Detect which cell encompasses the target text, then output its (X, Y) center coordinate. 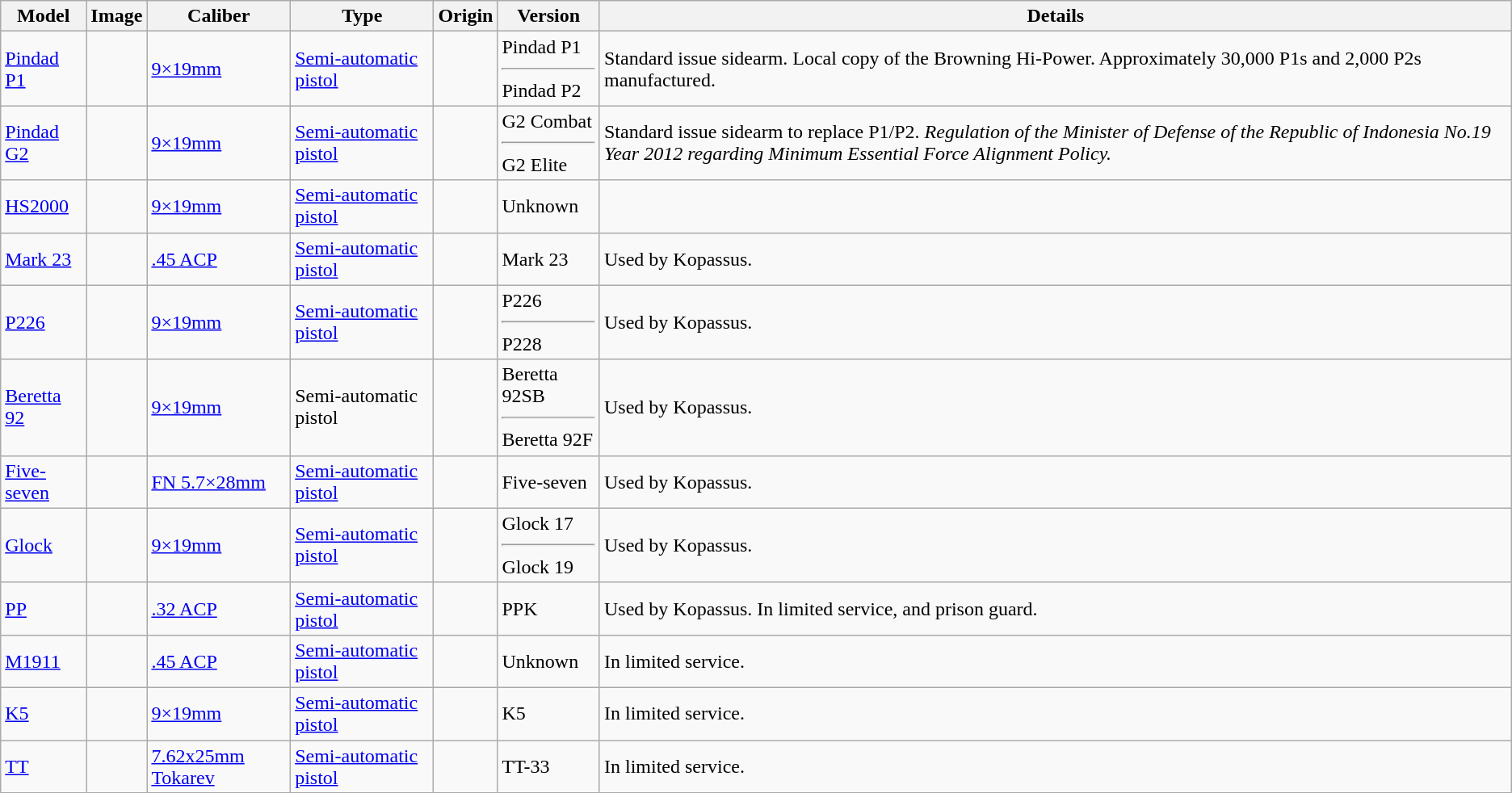
Standard issue sidearm. Local copy of the Browning Hi-Power. Approximately 30,000 P1s and 2,000 P2s manufactured. (1055, 69)
Beretta 92 (44, 407)
Version (549, 16)
Pindad P1 (44, 69)
G2 CombatG2 Elite (549, 143)
Caliber (219, 16)
Origin (465, 16)
Glock (44, 545)
Image (116, 16)
Pindad P1Pindad P2 (549, 69)
Beretta 92SBBeretta 92F (549, 407)
Details (1055, 16)
Model (44, 16)
PPK (549, 609)
HS2000 (44, 207)
Glock 17Glock 19 (549, 545)
.32 ACP (219, 609)
P226P228 (549, 322)
Type (362, 16)
Pindad G2 (44, 143)
TT-33 (549, 766)
FN 5.7×28mm (219, 481)
TT (44, 766)
Used by Kopassus. In limited service, and prison guard. (1055, 609)
PP (44, 609)
7.62x25mm Tokarev (219, 766)
P226 (44, 322)
M1911 (44, 661)
